Return (X, Y) of the center of cell containing provided text 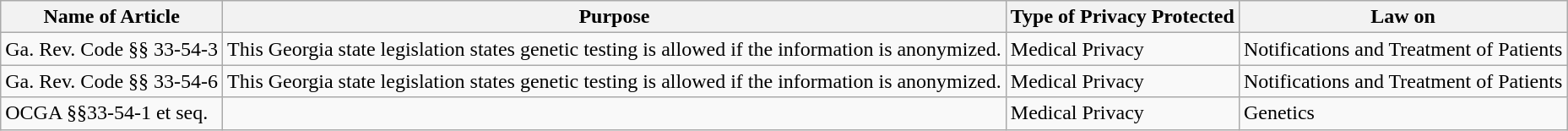
Type of Privacy Protected (1122, 17)
OCGA §§33-54-1 et seq. (111, 113)
Ga. Rev. Code §§ 33-54-6 (111, 81)
Name of Article (111, 17)
Genetics (1403, 113)
Ga. Rev. Code §§ 33-54-3 (111, 49)
Law on (1403, 17)
Purpose (615, 17)
